Find where the given text appears and provide that cell's center as [X, Y] coordinate. 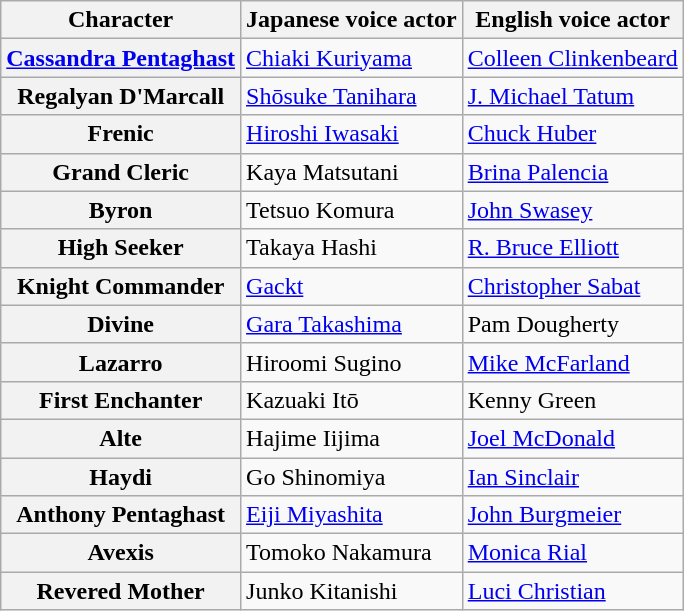
Shōsuke Tanihara [352, 96]
Gara Takashima [352, 324]
Gackt [352, 286]
Grand Cleric [121, 172]
Lazarro [121, 362]
Hajime Iijima [352, 438]
Chuck Huber [572, 134]
High Seeker [121, 248]
Knight Commander [121, 286]
First Enchanter [121, 400]
Ian Sinclair [572, 477]
Tomoko Nakamura [352, 553]
Colleen Clinkenbeard [572, 58]
Revered Mother [121, 591]
Junko Kitanishi [352, 591]
Avexis [121, 553]
English voice actor [572, 20]
Kenny Green [572, 400]
R. Bruce Elliott [572, 248]
Hiroomi Sugino [352, 362]
Anthony Pentaghast [121, 515]
Christopher Sabat [572, 286]
Character [121, 20]
Byron [121, 210]
Kaya Matsutani [352, 172]
Japanese voice actor [352, 20]
Cassandra Pentaghast [121, 58]
Takaya Hashi [352, 248]
Pam Dougherty [572, 324]
Regalyan D'Marcall [121, 96]
Divine [121, 324]
Frenic [121, 134]
Brina Palencia [572, 172]
Joel McDonald [572, 438]
Hiroshi Iwasaki [352, 134]
John Burgmeier [572, 515]
Kazuaki Itō [352, 400]
Luci Christian [572, 591]
John Swasey [572, 210]
Haydi [121, 477]
Go Shinomiya [352, 477]
Eiji Miyashita [352, 515]
Monica Rial [572, 553]
Mike McFarland [572, 362]
J. Michael Tatum [572, 96]
Alte [121, 438]
Chiaki Kuriyama [352, 58]
Tetsuo Komura [352, 210]
